Search for the cell housing the specified text and yield its [x, y] center coordinate. 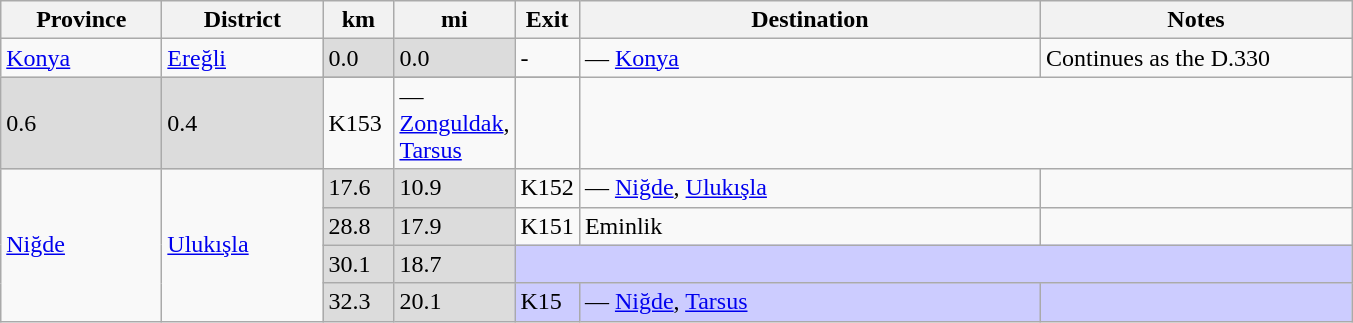
10.9 [454, 188]
K152 [547, 188]
Destination [810, 20]
0.4 [242, 123]
18.7 [454, 264]
K153 [358, 123]
Exit [547, 20]
km [358, 20]
Eminlik [810, 226]
Ereğli [242, 58]
— Zonguldak, Tarsus [454, 123]
Province [82, 20]
K15 [547, 302]
28.8 [358, 226]
- [547, 58]
Niğde [82, 245]
Konya [82, 58]
32.3 [358, 302]
— Niğde, Tarsus [810, 302]
mi [454, 20]
Continues as the D.330 [1196, 58]
17.9 [454, 226]
— Konya [810, 58]
17.6 [358, 188]
Ulukışla [242, 245]
30.1 [358, 264]
20.1 [454, 302]
Notes [1196, 20]
0.6 [82, 123]
K151 [547, 226]
— Niğde, Ulukışla [810, 188]
District [242, 20]
